Detect which cell encompasses the target text, then output its (x, y) center coordinate. 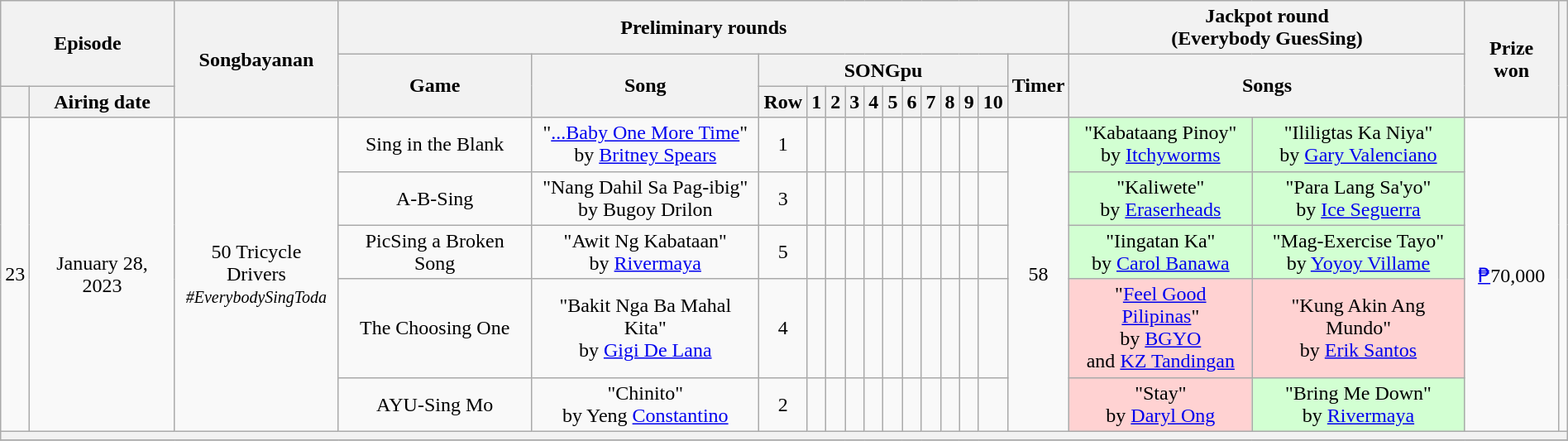
₱70,000 (1512, 275)
Jackpot round(Everybody GuesSing) (1267, 28)
"Kabataang Pinoy"by Itchyworms (1161, 144)
"Kung Akin Ang Mundo"by Erik Santos (1358, 328)
A-B-Sing (435, 199)
"Bakit Nga Ba Mahal Kita"by Gigi De Lana (645, 328)
7 (931, 102)
Preliminary rounds (704, 28)
"...Baby One More Time"by Britney Spears (645, 144)
Game (435, 86)
The Choosing One (435, 328)
PicSing a Broken Song (435, 252)
"Feel Good Pilipinas"by BGYO and KZ Tandingan (1161, 328)
Prize won (1512, 60)
"Chinito"by Yeng Constantino (645, 404)
Songs (1267, 86)
Row (783, 102)
"Awit Ng Kabataan"by Rivermaya (645, 252)
SONGpu (883, 70)
10 (992, 102)
"Bring Me Down"by Rivermaya (1358, 404)
Episode (88, 43)
"Iingatan Ka"by Carol Banawa (1161, 252)
"Para Lang Sa'yo"by Ice Seguerra (1358, 199)
9 (969, 102)
Song (645, 86)
8 (949, 102)
"Nang Dahil Sa Pag-ibig"by Bugoy Drilon (645, 199)
Sing in the Blank (435, 144)
Airing date (103, 102)
"Stay"by Daryl Ong (1161, 404)
Timer (1039, 86)
"Ililigtas Ka Niya"by Gary Valenciano (1358, 144)
23 (15, 275)
AYU-Sing Mo (435, 404)
58 (1039, 275)
January 28, 2023 (103, 275)
"Kaliwete"by Eraserheads (1161, 199)
6 (911, 102)
"Mag-Exercise Tayo"by Yoyoy Villame (1358, 252)
Songbayanan (256, 60)
50 Tricycle Drivers#EverybodySingToda (256, 275)
